Output the [x, y] coordinate of the center of the cell containing the given text.  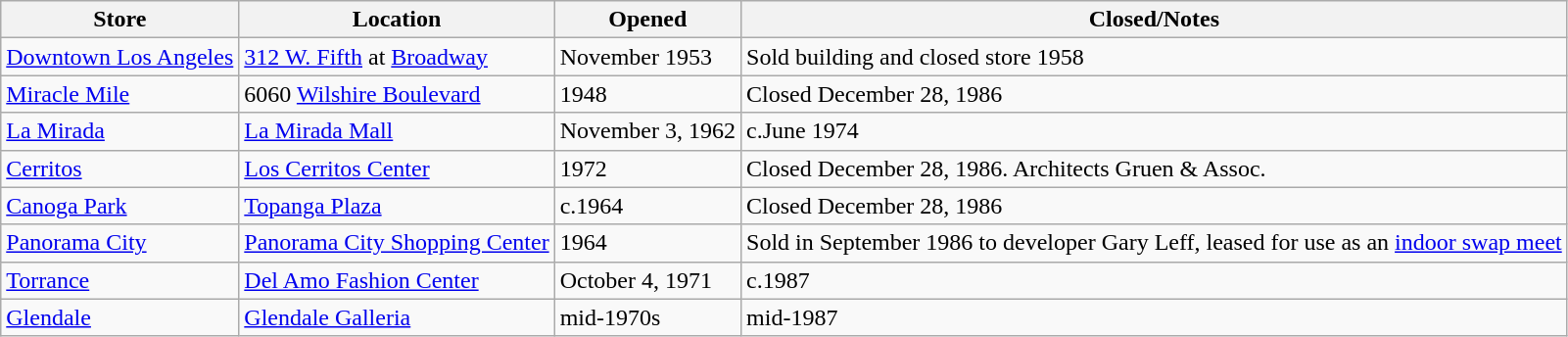
1948 [647, 94]
La Mirada Mall [397, 131]
Canoga Park [119, 206]
Sold building and closed store 1958 [1155, 57]
Location [397, 20]
312 W. Fifth at Broadway [397, 57]
c.1987 [1155, 280]
mid-1970s [647, 317]
c.June 1974 [1155, 131]
Cerritos [119, 168]
Torrance [119, 280]
Store [119, 20]
Glendale Galleria [397, 317]
Topanga Plaza [397, 206]
October 4, 1971 [647, 280]
Los Cerritos Center [397, 168]
Closed December 28, 1986. Architects Gruen & Assoc. [1155, 168]
Miracle Mile [119, 94]
1972 [647, 168]
Opened [647, 20]
c.1964 [647, 206]
La Mirada [119, 131]
Sold in September 1986 to developer Gary Leff, leased for use as an indoor swap meet [1155, 243]
Del Amo Fashion Center [397, 280]
Downtown Los Angeles [119, 57]
November 1953 [647, 57]
Panorama City Shopping Center [397, 243]
Glendale [119, 317]
Panorama City [119, 243]
1964 [647, 243]
November 3, 1962 [647, 131]
Closed/Notes [1155, 20]
6060 Wilshire Boulevard [397, 94]
mid-1987 [1155, 317]
